Scan for the cell matching the given text and deliver its (x, y) coordinate at center. 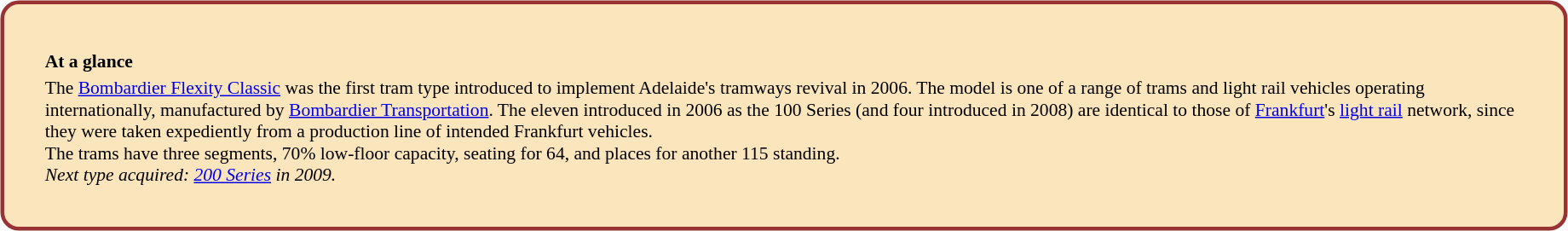
At a glance (784, 61)
